Search for the cell housing the specified text and yield its [x, y] center coordinate. 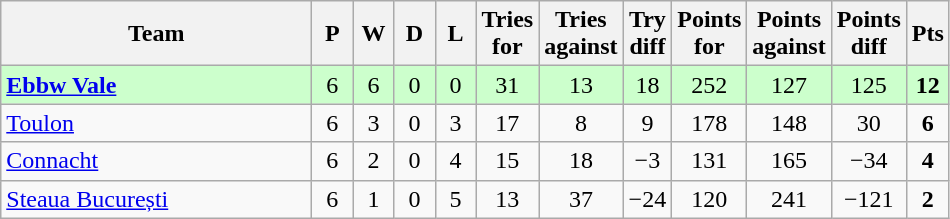
131 [710, 161]
120 [710, 199]
9 [648, 123]
31 [508, 85]
Toulon [156, 123]
12 [928, 85]
5 [456, 199]
−24 [648, 199]
Tries for [508, 34]
Points diff [868, 34]
30 [868, 123]
8 [581, 123]
17 [508, 123]
Try diff [648, 34]
Points against [789, 34]
165 [789, 161]
Tries against [581, 34]
37 [581, 199]
1 [374, 199]
252 [710, 85]
148 [789, 123]
Points for [710, 34]
125 [868, 85]
178 [710, 123]
127 [789, 85]
Connacht [156, 161]
−121 [868, 199]
Steaua București [156, 199]
P [332, 34]
D [414, 34]
Team [156, 34]
L [456, 34]
Pts [928, 34]
−34 [868, 161]
15 [508, 161]
−3 [648, 161]
Ebbw Vale [156, 85]
241 [789, 199]
W [374, 34]
